Provide the (X, Y) coordinate of the cell's center where the given text is located.  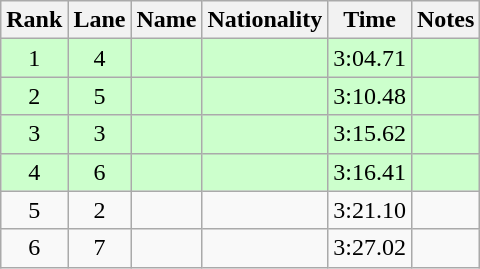
Notes (445, 20)
3:04.71 (370, 58)
Rank (34, 20)
3:10.48 (370, 96)
7 (100, 248)
Lane (100, 20)
3:16.41 (370, 172)
3:15.62 (370, 134)
Nationality (265, 20)
3:27.02 (370, 248)
3:21.10 (370, 210)
Name (166, 20)
Time (370, 20)
1 (34, 58)
